Scan for the cell matching the given text and deliver its (X, Y) coordinate at center. 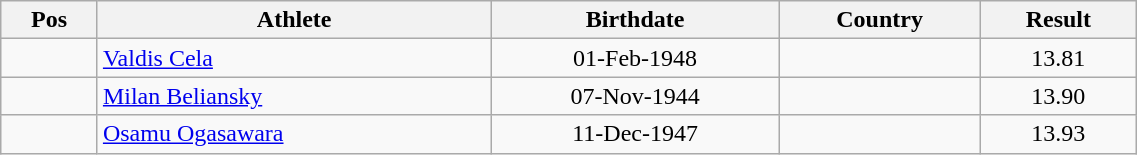
13.93 (1058, 134)
Result (1058, 20)
13.90 (1058, 96)
11-Dec-1947 (635, 134)
Valdis Cela (294, 58)
Country (880, 20)
13.81 (1058, 58)
07-Nov-1944 (635, 96)
Birthdate (635, 20)
Milan Beliansky (294, 96)
Osamu Ogasawara (294, 134)
Athlete (294, 20)
Pos (50, 20)
01-Feb-1948 (635, 58)
